Identify which cell holds the provided text, then report its (X, Y) central coordinate. 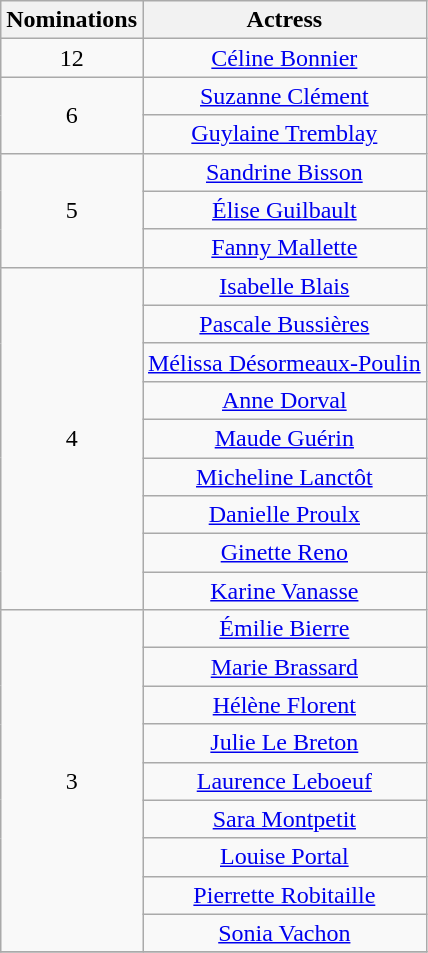
3 (72, 782)
Karine Vanasse (284, 591)
Maude Guérin (284, 438)
Isabelle Blais (284, 286)
Laurence Leboeuf (284, 781)
Danielle Proulx (284, 515)
Julie Le Breton (284, 743)
Guylaine Tremblay (284, 134)
Nominations (72, 20)
Céline Bonnier (284, 58)
Micheline Lanctôt (284, 477)
Suzanne Clément (284, 96)
Hélène Florent (284, 705)
Pierrette Robitaille (284, 895)
6 (72, 115)
Sonia Vachon (284, 933)
Louise Portal (284, 857)
12 (72, 58)
Marie Brassard (284, 667)
Actress (284, 20)
4 (72, 438)
Pascale Bussières (284, 324)
Mélissa Désormeaux-Poulin (284, 362)
Sara Montpetit (284, 819)
Anne Dorval (284, 400)
5 (72, 210)
Fanny Mallette (284, 248)
Élise Guilbault (284, 210)
Émilie Bierre (284, 629)
Ginette Reno (284, 553)
Sandrine Bisson (284, 172)
